Detect which cell encompasses the target text, then output its (x, y) center coordinate. 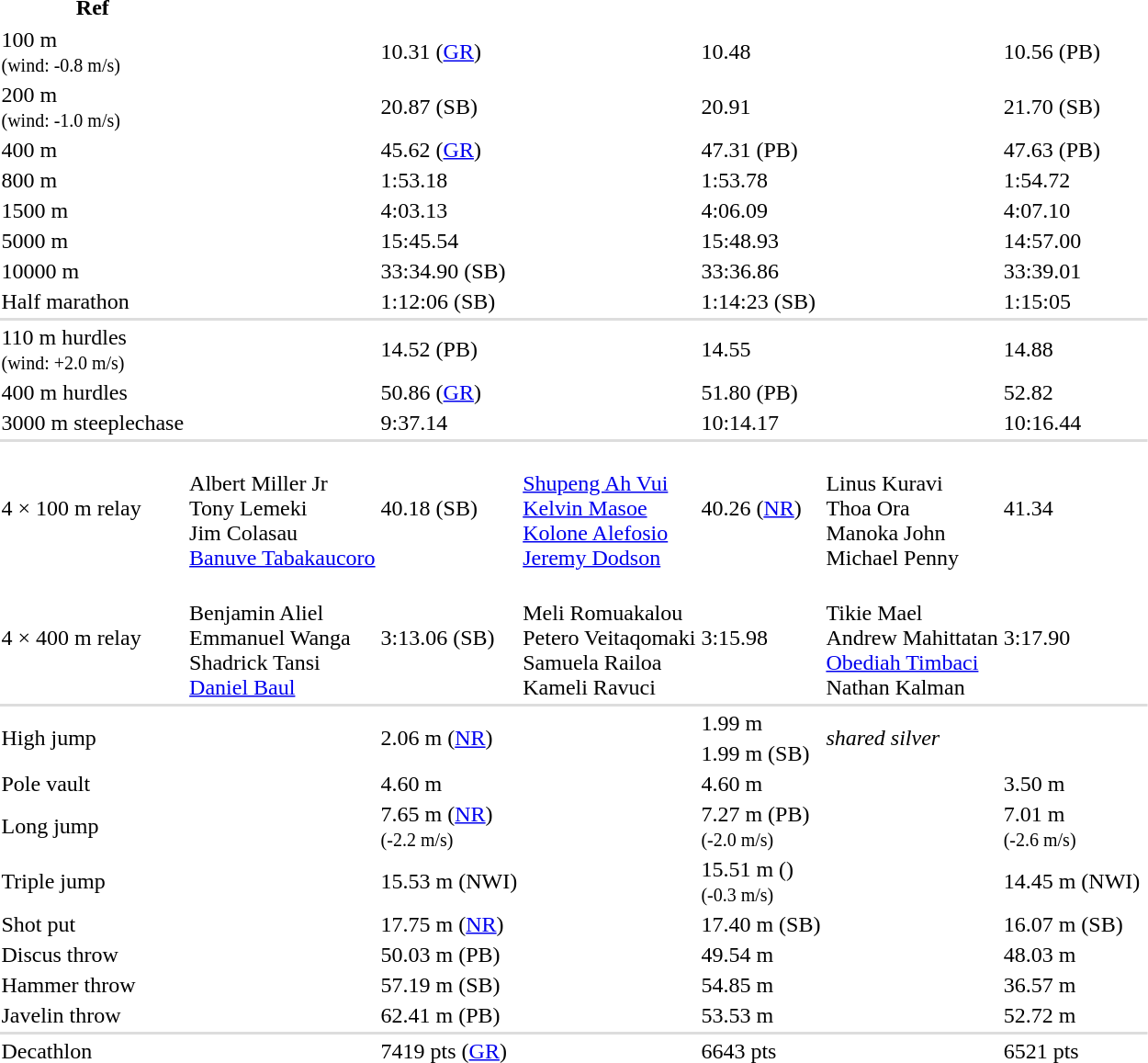
14.52 (PB) (449, 349)
100 m(wind: -0.8 m/s) (93, 51)
Javelin throw (93, 1015)
4:07.10 (1072, 210)
17.40 m (SB) (760, 924)
3.50 m (1072, 784)
14:57.00 (1072, 241)
400 m hurdles (93, 392)
Benjamin AlielEmmanuel WangaShadrick TansiDaniel Baul (283, 638)
10000 m (93, 271)
1:14:23 (SB) (760, 301)
4 × 400 m relay (93, 638)
4:03.13 (449, 210)
15.51 m () (-0.3 m/s) (760, 882)
5000 m (93, 241)
14.88 (1072, 349)
1:53.78 (760, 180)
40.18 (SB) (449, 508)
47.63 (PB) (1072, 150)
1:15:05 (1072, 301)
2.06 m (NR) (449, 739)
33:39.01 (1072, 271)
1:54.72 (1072, 180)
Half marathon (93, 301)
7.01 m (-2.6 m/s) (1072, 827)
1.99 m (SB) (760, 753)
Tikie MaelAndrew MahittatanObediah TimbaciNathan Kalman (912, 638)
51.80 (PB) (760, 392)
110 m hurdles(wind: +2.0 m/s) (93, 349)
15:45.54 (449, 241)
33:36.86 (760, 271)
800 m (93, 180)
3:15.98 (760, 638)
15.53 m (NWI) (449, 882)
200 m(wind: -1.0 m/s) (93, 107)
3:13.06 (SB) (449, 638)
Hammer throw (93, 985)
50.03 m (PB) (449, 955)
15:48.93 (760, 241)
20.87 (SB) (449, 107)
10:14.17 (760, 423)
1.99 m (760, 723)
20.91 (760, 107)
49.54 m (760, 955)
45.62 (GR) (449, 150)
62.41 m (PB) (449, 1015)
1500 m (93, 210)
21.70 (SB) (1072, 107)
41.34 (1072, 508)
3:17.90 (1072, 638)
Albert Miller JrTony LemekiJim ColasauBanuve Tabakaucoro (283, 508)
400 m (93, 150)
52.72 m (1072, 1015)
17.75 m (NR) (449, 924)
33:34.90 (SB) (449, 271)
7.65 m (NR)(-2.2 m/s) (449, 827)
High jump (93, 739)
1:12:06 (SB) (449, 301)
40.26 (NR) (760, 508)
47.31 (PB) (760, 150)
Discus throw (93, 955)
Shot put (93, 924)
57.19 m (SB) (449, 985)
shared silver (912, 739)
54.85 m (760, 985)
Triple jump (93, 882)
7.27 m (PB) (-2.0 m/s) (760, 827)
Linus KuraviThoa OraManoka JohnMichael Penny (912, 508)
Long jump (93, 827)
Meli RomuakalouPetero VeitaqomakiSamuela RailoaKameli Ravuci (610, 638)
10.31 (GR) (449, 51)
50.86 (GR) (449, 392)
10:16.44 (1072, 423)
36.57 m (1072, 985)
1:53.18 (449, 180)
10.56 (PB) (1072, 51)
4:06.09 (760, 210)
Shupeng Ah VuiKelvin MasoeKolone AlefosioJeremy Dodson (610, 508)
52.82 (1072, 392)
9:37.14 (449, 423)
48.03 m (1072, 955)
16.07 m (SB) (1072, 924)
10.48 (760, 51)
4 × 100 m relay (93, 508)
53.53 m (760, 1015)
14.45 m (NWI) (1072, 882)
14.55 (760, 349)
Pole vault (93, 784)
3000 m steeplechase (93, 423)
